Detect which cell encompasses the target text, then output its (X, Y) center coordinate. 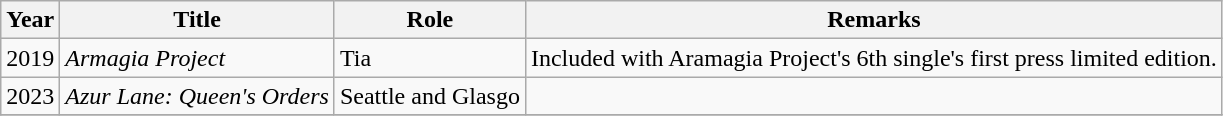
Remarks (874, 20)
Armagia Project (198, 58)
Tia (430, 58)
Azur Lane: Queen's Orders (198, 96)
Role (430, 20)
Seattle and Glasgo (430, 96)
2019 (30, 58)
Included with Aramagia Project's 6th single's first press limited edition. (874, 58)
2023 (30, 96)
Title (198, 20)
Year (30, 20)
